Locate the cell with the specified text and output its (x, y) center coordinate. 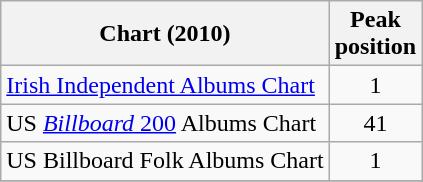
US Billboard Folk Albums Chart (165, 161)
Peakposition (375, 34)
41 (375, 123)
US Billboard 200 Albums Chart (165, 123)
Irish Independent Albums Chart (165, 85)
Chart (2010) (165, 34)
